Search for the cell housing the specified text and yield its (x, y) center coordinate. 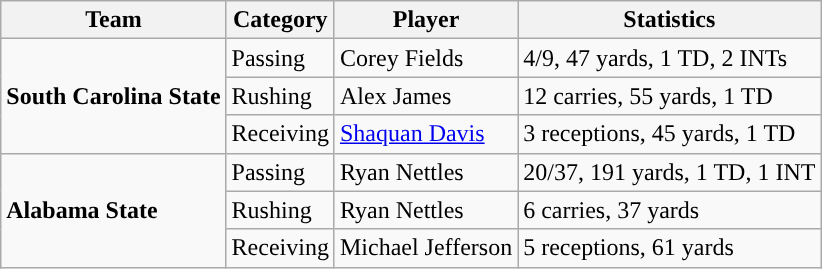
Alex James (426, 96)
Player (426, 20)
20/37, 191 yards, 1 TD, 1 INT (670, 172)
South Carolina State (114, 96)
3 receptions, 45 yards, 1 TD (670, 134)
Shaquan Davis (426, 134)
6 carries, 37 yards (670, 210)
Team (114, 20)
5 receptions, 61 yards (670, 248)
Corey Fields (426, 58)
4/9, 47 yards, 1 TD, 2 INTs (670, 58)
Alabama State (114, 210)
12 carries, 55 yards, 1 TD (670, 96)
Category (280, 20)
Michael Jefferson (426, 248)
Statistics (670, 20)
